Find where the given text appears and provide that cell's center as (x, y) coordinate. 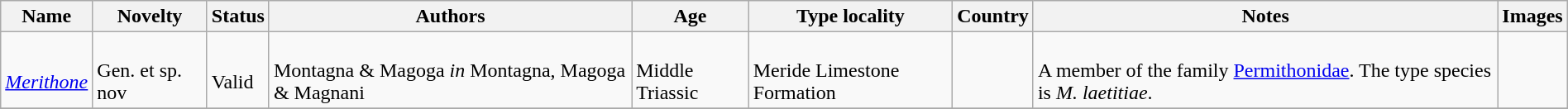
Name (46, 17)
Country (993, 17)
Montagna & Magoga in Montagna, Magoga & Magnani (450, 70)
Age (691, 17)
Images (1532, 17)
Notes (1265, 17)
Gen. et sp. nov (151, 70)
Middle Triassic (691, 70)
Type locality (850, 17)
Meride Limestone Formation (850, 70)
A member of the family Permithonidae. The type species is M. laetitiae. (1265, 70)
Merithone (46, 70)
Status (238, 17)
Authors (450, 17)
Valid (238, 70)
Novelty (151, 17)
